Find where the given text appears and provide that cell's center as [x, y] coordinate. 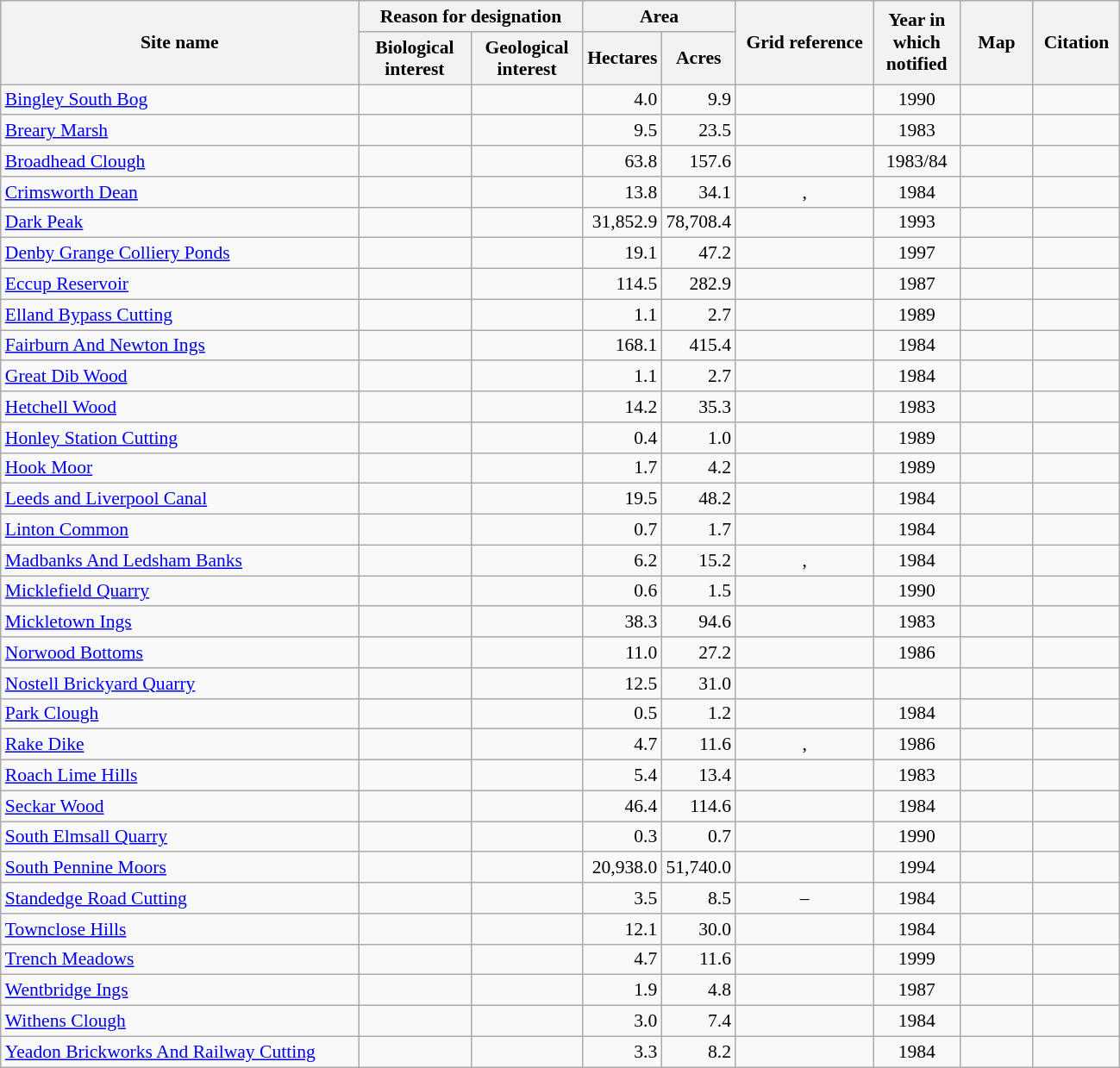
Site name [179, 43]
9.9 [698, 100]
Citation [1076, 43]
– [804, 898]
12.5 [623, 684]
38.3 [623, 622]
19.1 [623, 253]
Fairburn And Newton Ings [179, 346]
47.2 [698, 253]
3.5 [623, 898]
1.0 [698, 438]
Roach Lime Hills [179, 776]
Townclose Hills [179, 929]
4.0 [623, 100]
Hetchell Wood [179, 407]
7.4 [698, 1021]
46.4 [623, 806]
12.1 [623, 929]
Biological interest [415, 59]
20,938.0 [623, 868]
Year in which notified [917, 43]
282.9 [698, 284]
1.2 [698, 714]
Withens Clough [179, 1021]
13.4 [698, 776]
30.0 [698, 929]
Dark Peak [179, 222]
1997 [917, 253]
Acres [698, 59]
Micklefield Quarry [179, 591]
168.1 [623, 346]
14.2 [623, 407]
3.0 [623, 1021]
0.5 [623, 714]
Norwood Bottoms [179, 653]
0.4 [623, 438]
5.4 [623, 776]
Area [659, 16]
Hook Moor [179, 468]
Breary Marsh [179, 131]
6.2 [623, 560]
Yeadon Brickworks And Railway Cutting [179, 1052]
Geological interest [527, 59]
8.2 [698, 1052]
3.3 [623, 1052]
0.6 [623, 591]
Mickletown Ings [179, 622]
31,852.9 [623, 222]
Reason for designation [471, 16]
15.2 [698, 560]
27.2 [698, 653]
415.4 [698, 346]
Crimsworth Dean [179, 192]
Honley Station Cutting [179, 438]
94.6 [698, 622]
Standedge Road Cutting [179, 898]
63.8 [623, 161]
Map [997, 43]
1983/84 [917, 161]
4.2 [698, 468]
34.1 [698, 192]
48.2 [698, 499]
51,740.0 [698, 868]
1994 [917, 868]
Eccup Reservoir [179, 284]
1999 [917, 959]
Hectares [623, 59]
35.3 [698, 407]
Park Clough [179, 714]
Great Dib Wood [179, 377]
Rake Dike [179, 745]
4.8 [698, 990]
13.8 [623, 192]
157.6 [698, 161]
9.5 [623, 131]
Nostell Brickyard Quarry [179, 684]
Trench Meadows [179, 959]
114.6 [698, 806]
Wentbridge Ings [179, 990]
11.0 [623, 653]
Madbanks And Ledsham Banks [179, 560]
Bingley South Bog [179, 100]
Denby Grange Colliery Ponds [179, 253]
Broadhead Clough [179, 161]
Grid reference [804, 43]
0.3 [623, 837]
Leeds and Liverpool Canal [179, 499]
114.5 [623, 284]
South Elmsall Quarry [179, 837]
1993 [917, 222]
1.9 [623, 990]
19.5 [623, 499]
78,708.4 [698, 222]
1.5 [698, 591]
Seckar Wood [179, 806]
31.0 [698, 684]
23.5 [698, 131]
South Pennine Moors [179, 868]
Elland Bypass Cutting [179, 315]
8.5 [698, 898]
Linton Common [179, 530]
